Extract the [X, Y] coordinate from the center of the cell holding the provided text.  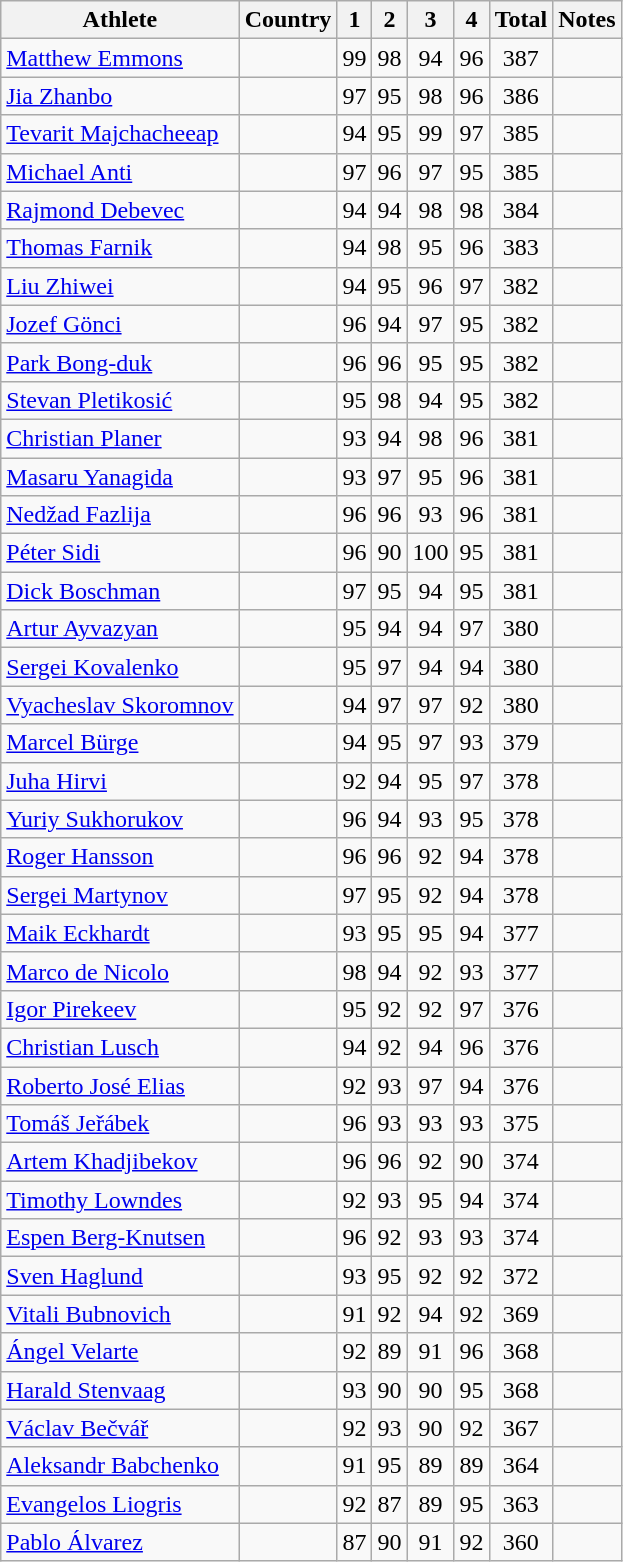
Timothy Lowndes [120, 1200]
364 [521, 1466]
Juha Hirvi [120, 781]
367 [521, 1428]
Péter Sidi [120, 553]
Marco de Nicolo [120, 971]
Christian Lusch [120, 1047]
387 [521, 58]
360 [521, 1542]
2 [390, 20]
Park Bong-duk [120, 362]
Stevan Pletikosić [120, 400]
379 [521, 743]
Country [288, 20]
1 [354, 20]
Harald Stenvaag [120, 1390]
Aleksandr Babchenko [120, 1466]
Thomas Farnik [120, 248]
Artem Khadjibekov [120, 1162]
372 [521, 1276]
Christian Planer [120, 438]
Yuriy Sukhorukov [120, 819]
Michael Anti [120, 172]
Ángel Velarte [120, 1352]
Marcel Bürge [120, 743]
Notes [587, 20]
Jia Zhanbo [120, 96]
Tevarit Majchacheeap [120, 134]
4 [472, 20]
Rajmond Debevec [120, 210]
Artur Ayvazyan [120, 629]
384 [521, 210]
Sergei Martynov [120, 895]
Masaru Yanagida [120, 477]
Vitali Bubnovich [120, 1314]
Václav Bečvář [120, 1428]
Espen Berg-Knutsen [120, 1238]
363 [521, 1504]
Tomáš Jeřábek [120, 1124]
Evangelos Liogris [120, 1504]
Igor Pirekeev [120, 1009]
Sven Haglund [120, 1276]
Dick Boschman [120, 591]
100 [430, 553]
Total [521, 20]
Matthew Emmons [120, 58]
386 [521, 96]
Pablo Álvarez [120, 1542]
Maik Eckhardt [120, 933]
Roger Hansson [120, 857]
Nedžad Fazlija [120, 515]
Vyacheslav Skoromnov [120, 705]
Jozef Gönci [120, 324]
Liu Zhiwei [120, 286]
Roberto José Elias [120, 1085]
369 [521, 1314]
383 [521, 248]
3 [430, 20]
375 [521, 1124]
Sergei Kovalenko [120, 667]
Athlete [120, 20]
